Return (X, Y) of the center of cell containing provided text 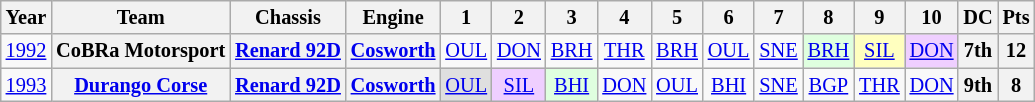
1993 (26, 85)
1 (466, 17)
1992 (26, 51)
9 (879, 17)
Chassis (288, 17)
4 (624, 17)
Durango Corse (140, 85)
5 (677, 17)
12 (1016, 51)
10 (932, 17)
Team (140, 17)
DC (978, 17)
7th (978, 51)
6 (729, 17)
3 (572, 17)
CoBRa Motorsport (140, 51)
2 (519, 17)
Engine (394, 17)
BGP (829, 85)
Pts (1016, 17)
7 (778, 17)
Year (26, 17)
9th (978, 85)
